Determine the (x, y) coordinate at the center of the cell enclosing the given text.  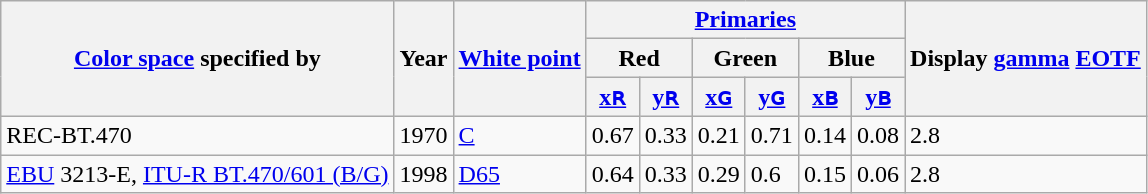
0.71 (772, 135)
D65 (520, 173)
xɢ (718, 97)
White point (520, 59)
0.21 (718, 135)
REC-BT.470 (198, 135)
EBU 3213-E, ITU-R BT.470/601 (B/G) (198, 173)
0.06 (878, 173)
yʀ (666, 97)
0.6 (772, 173)
0.14 (824, 135)
Blue (851, 58)
yʙ (878, 97)
0.67 (612, 135)
0.08 (878, 135)
Color space specified by (198, 59)
Red (639, 58)
0.64 (612, 173)
xʀ (612, 97)
Green (745, 58)
1998 (424, 173)
yɢ (772, 97)
xʙ (824, 97)
1970 (424, 135)
0.15 (824, 173)
Year (424, 59)
C (520, 135)
Primaries (745, 20)
Display gamma EOTF (1026, 59)
0.29 (718, 173)
